Extract the (x, y) coordinate from the center of the cell holding the provided text.  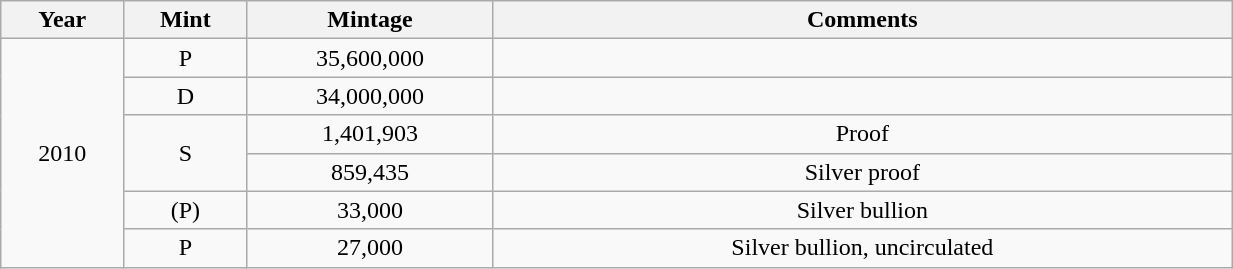
Silver proof (862, 172)
35,600,000 (370, 58)
1,401,903 (370, 134)
Comments (862, 20)
(P) (186, 210)
33,000 (370, 210)
27,000 (370, 248)
859,435 (370, 172)
34,000,000 (370, 96)
D (186, 96)
2010 (62, 153)
Silver bullion (862, 210)
Mint (186, 20)
Silver bullion, uncirculated (862, 248)
Year (62, 20)
Proof (862, 134)
S (186, 153)
Mintage (370, 20)
